Identify which cell holds the provided text, then report its (X, Y) central coordinate. 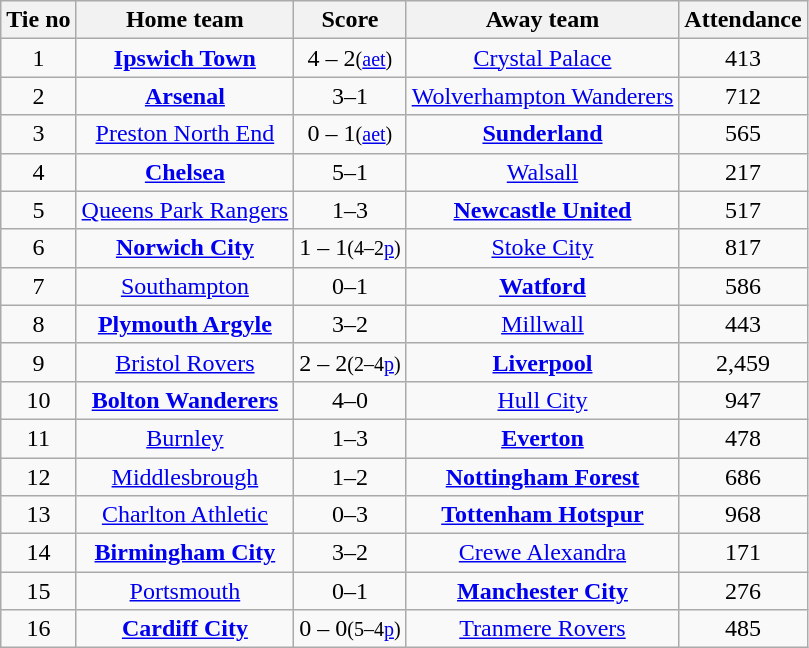
Portsmouth (185, 591)
Burnley (185, 438)
12 (38, 477)
6 (38, 248)
Queens Park Rangers (185, 210)
Crystal Palace (542, 58)
0 – 1(aet) (350, 134)
565 (743, 134)
Stoke City (542, 248)
1–2 (350, 477)
Hull City (542, 400)
217 (743, 172)
Away team (542, 20)
Home team (185, 20)
Tranmere Rovers (542, 629)
2,459 (743, 362)
Wolverhampton Wanderers (542, 96)
Tottenham Hotspur (542, 515)
Manchester City (542, 591)
Chelsea (185, 172)
443 (743, 324)
Everton (542, 438)
Sunderland (542, 134)
Score (350, 20)
1 – 1(4–2p) (350, 248)
2 – 2(2–4p) (350, 362)
Bolton Wanderers (185, 400)
13 (38, 515)
Walsall (542, 172)
4 – 2(aet) (350, 58)
Charlton Athletic (185, 515)
Watford (542, 286)
4 (38, 172)
5–1 (350, 172)
413 (743, 58)
11 (38, 438)
10 (38, 400)
Attendance (743, 20)
Tie no (38, 20)
Nottingham Forest (542, 477)
8 (38, 324)
478 (743, 438)
Millwall (542, 324)
2 (38, 96)
Arsenal (185, 96)
968 (743, 515)
171 (743, 553)
5 (38, 210)
1 (38, 58)
Ipswich Town (185, 58)
15 (38, 591)
14 (38, 553)
947 (743, 400)
Middlesbrough (185, 477)
Plymouth Argyle (185, 324)
Norwich City (185, 248)
817 (743, 248)
16 (38, 629)
0 – 0(5–4p) (350, 629)
7 (38, 286)
3–1 (350, 96)
Liverpool (542, 362)
Cardiff City (185, 629)
485 (743, 629)
Birmingham City (185, 553)
586 (743, 286)
712 (743, 96)
9 (38, 362)
4–0 (350, 400)
Preston North End (185, 134)
517 (743, 210)
3 (38, 134)
0–3 (350, 515)
Crewe Alexandra (542, 553)
Southampton (185, 286)
Newcastle United (542, 210)
Bristol Rovers (185, 362)
686 (743, 477)
276 (743, 591)
